Search for the cell housing the specified text and yield its [X, Y] center coordinate. 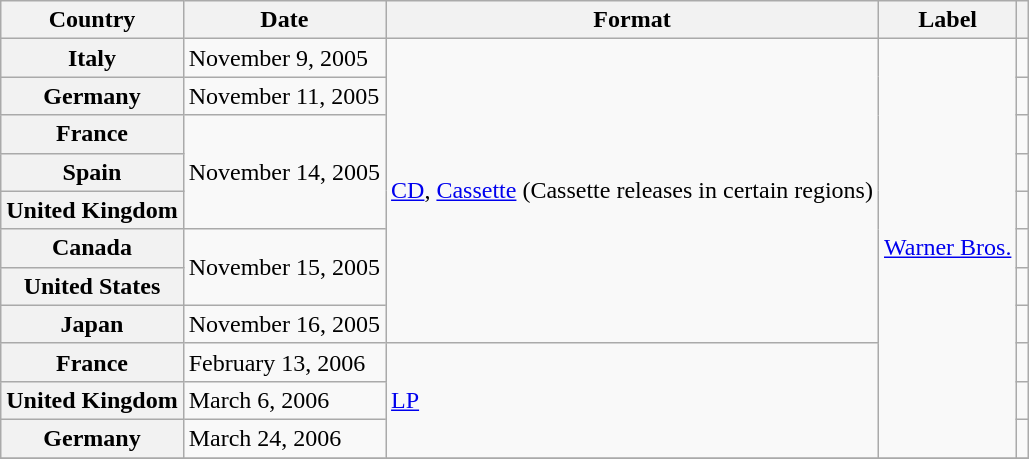
November 14, 2005 [284, 172]
CD, Cassette (Cassette releases in certain regions) [632, 191]
November 16, 2005 [284, 324]
November 9, 2005 [284, 58]
United States [92, 286]
March 24, 2006 [284, 438]
Date [284, 20]
Country [92, 20]
November 11, 2005 [284, 96]
November 15, 2005 [284, 267]
Format [632, 20]
Label [947, 20]
Japan [92, 324]
LP [632, 400]
February 13, 2006 [284, 362]
Spain [92, 172]
Warner Bros. [947, 248]
Canada [92, 248]
March 6, 2006 [284, 400]
Italy [92, 58]
